Pinpoint the cell where the given text exists, returning its (X, Y) midpoint coordinate. 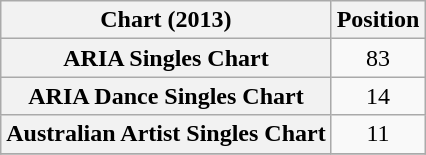
83 (378, 58)
11 (378, 134)
ARIA Dance Singles Chart (166, 96)
Position (378, 20)
Australian Artist Singles Chart (166, 134)
ARIA Singles Chart (166, 58)
Chart (2013) (166, 20)
14 (378, 96)
